From the cell containing the given text, extract its center point as [X, Y] coordinate. 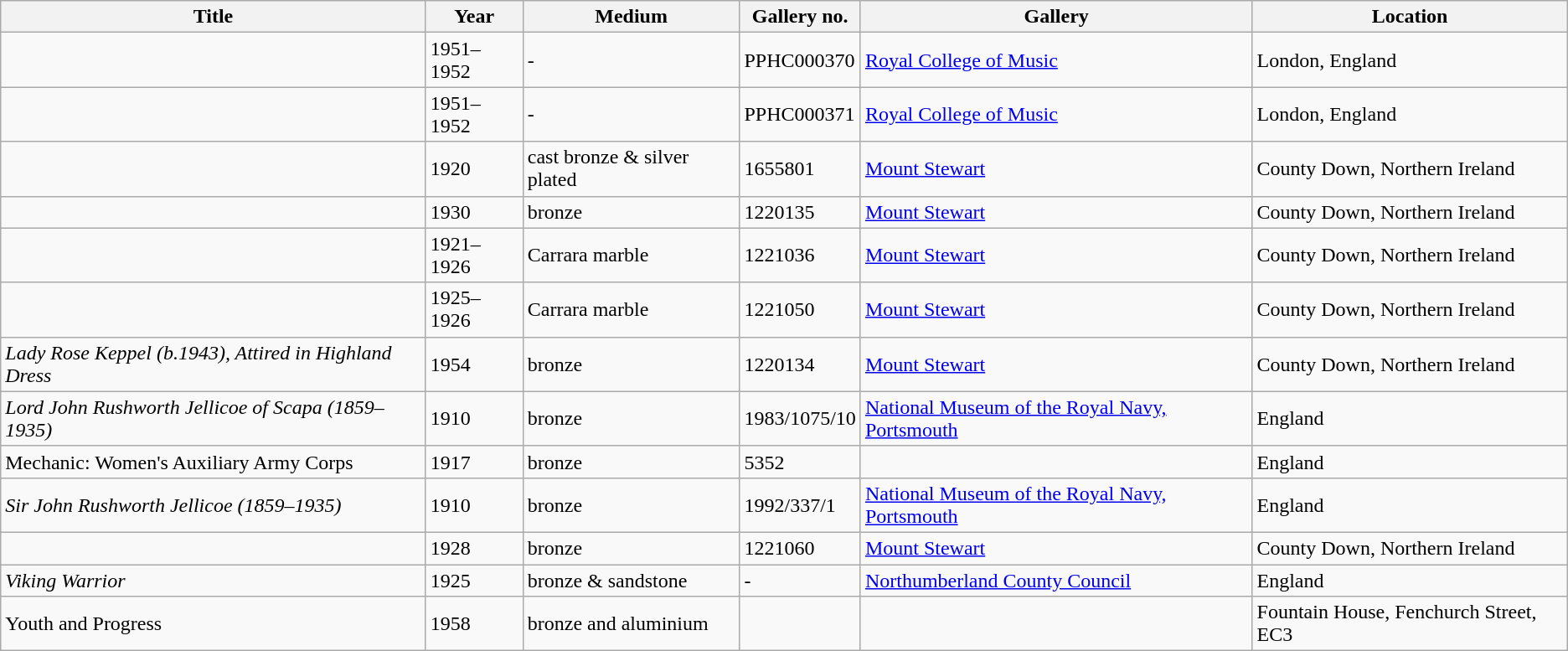
bronze & sandstone [632, 581]
1925–1926 [474, 310]
Lady Rose Keppel (b.1943), Attired in Highland Dress [213, 364]
1920 [474, 169]
1220135 [800, 212]
1992/337/1 [800, 504]
Viking Warrior [213, 581]
1921–1926 [474, 255]
Sir John Rushworth Jellicoe (1859–1935) [213, 504]
Year [474, 17]
cast bronze & silver plated [632, 169]
Location [1410, 17]
1220134 [800, 364]
bronze and aluminium [632, 623]
1928 [474, 548]
1655801 [800, 169]
1917 [474, 462]
Northumberland County Council [1056, 581]
Gallery no. [800, 17]
1221050 [800, 310]
1954 [474, 364]
1983/1075/10 [800, 419]
1958 [474, 623]
1221036 [800, 255]
Gallery [1056, 17]
Fountain House, Fenchurch Street, EC3 [1410, 623]
1925 [474, 581]
Medium [632, 17]
Youth and Progress [213, 623]
PPHC000371 [800, 114]
1221060 [800, 548]
5352 [800, 462]
Title [213, 17]
1930 [474, 212]
Lord John Rushworth Jellicoe of Scapa (1859–1935) [213, 419]
PPHC000370 [800, 60]
Mechanic: Women's Auxiliary Army Corps [213, 462]
